Find where the given text appears and provide that cell's center as (X, Y) coordinate. 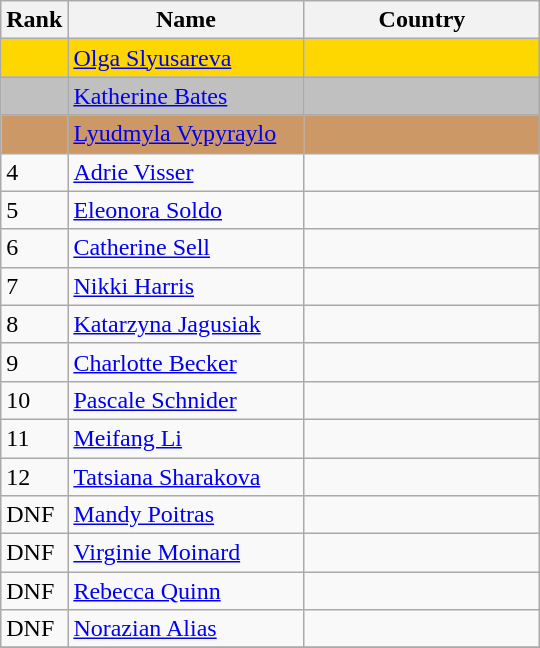
12 (34, 477)
Rebecca Quinn (186, 591)
8 (34, 324)
Rank (34, 20)
Catherine Sell (186, 248)
Eleonora Soldo (186, 210)
Charlotte Becker (186, 362)
Olga Slyusareva (186, 58)
Mandy Poitras (186, 515)
10 (34, 400)
Nikki Harris (186, 286)
Meifang Li (186, 438)
Virginie Moinard (186, 553)
Tatsiana Sharakova (186, 477)
6 (34, 248)
Pascale Schnider (186, 400)
Name (186, 20)
7 (34, 286)
Adrie Visser (186, 172)
5 (34, 210)
Norazian Alias (186, 629)
Katarzyna Jagusiak (186, 324)
Katherine Bates (186, 96)
9 (34, 362)
11 (34, 438)
Country (422, 20)
4 (34, 172)
Lyudmyla Vypyraylo (186, 134)
